Determine the [x, y] coordinate at the center of the cell enclosing the given text.  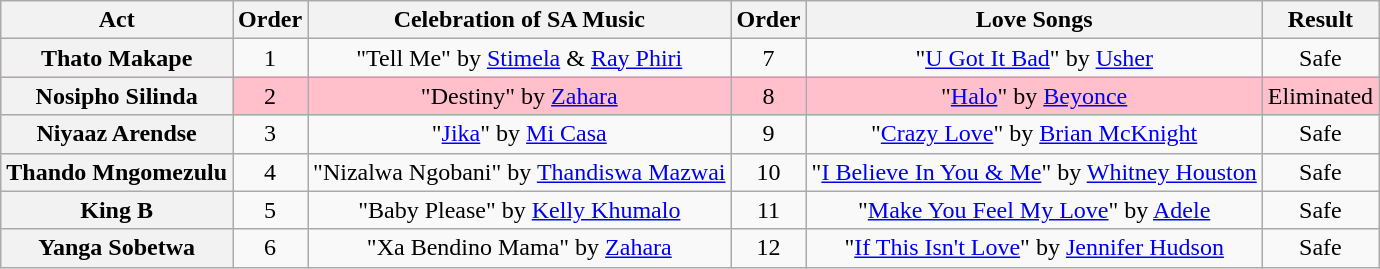
9 [768, 134]
"If This Isn't Love" by Jennifer Hudson [1034, 248]
"Destiny" by Zahara [520, 96]
Niyaaz Arendse [117, 134]
Act [117, 20]
Yanga Sobetwa [117, 248]
4 [270, 172]
Nosipho Silinda [117, 96]
"Nizalwa Ngobani" by Thandiswa Mazwai [520, 172]
8 [768, 96]
6 [270, 248]
Thando Mngomezulu [117, 172]
"Jika" by Mi Casa [520, 134]
11 [768, 210]
"Halo" by Beyonce [1034, 96]
7 [768, 58]
"I Believe In You & Me" by Whitney Houston [1034, 172]
"Crazy Love" by Brian McKnight [1034, 134]
Eliminated [1320, 96]
Love Songs [1034, 20]
5 [270, 210]
"Make You Feel My Love" by Adele [1034, 210]
"Xa Bendino Mama" by Zahara [520, 248]
"Baby Please" by Kelly Khumalo [520, 210]
2 [270, 96]
"Tell Me" by Stimela & Ray Phiri [520, 58]
1 [270, 58]
Result [1320, 20]
Thato Makape [117, 58]
12 [768, 248]
10 [768, 172]
Celebration of SA Music [520, 20]
"U Got It Bad" by Usher [1034, 58]
3 [270, 134]
King B [117, 210]
